Locate the cell with the specified text and output its [X, Y] center coordinate. 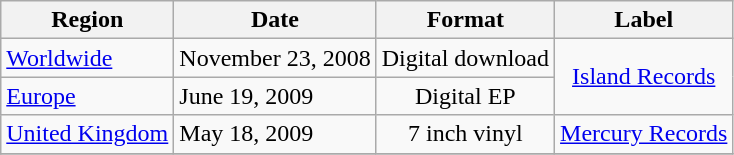
Region [88, 20]
Label [644, 20]
June 19, 2009 [275, 96]
Worldwide [88, 58]
November 23, 2008 [275, 58]
Island Records [644, 77]
Format [465, 20]
7 inch vinyl [465, 134]
United Kingdom [88, 134]
May 18, 2009 [275, 134]
Digital download [465, 58]
Europe [88, 96]
Date [275, 20]
Mercury Records [644, 134]
Digital EP [465, 96]
